Locate the cell with the specified text and output its [X, Y] center coordinate. 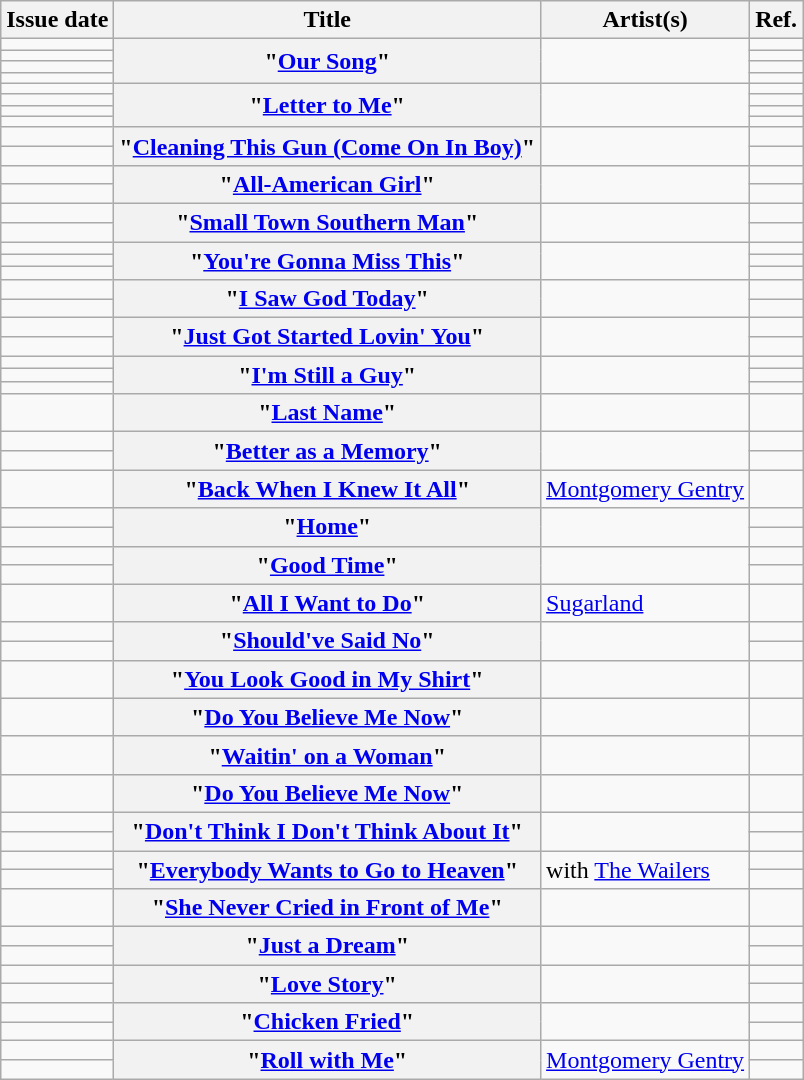
"Love Story" [328, 984]
"Waitin' on a Woman" [328, 755]
with The Wailers [646, 869]
Title [328, 20]
"Small Town Southern Man" [328, 222]
"Good Time" [328, 565]
"Our Song" [328, 61]
Issue date [58, 20]
"I'm Still a Guy" [328, 375]
"Just a Dream" [328, 946]
"All I Want to Do" [328, 603]
"Don't Think I Don't Think About It" [328, 831]
Artist(s) [646, 20]
"Cleaning This Gun (Come On In Boy)" [328, 146]
"Everybody Wants to Go to Heaven" [328, 869]
"You Look Good in My Shirt" [328, 679]
"Letter to Me" [328, 105]
"She Never Cried in Front of Me" [328, 908]
"Last Name" [328, 413]
"Better as a Memory" [328, 451]
"Home" [328, 527]
"Just Got Started Lovin' You" [328, 337]
"You're Gonna Miss This" [328, 261]
"Should've Said No" [328, 641]
"Roll with Me" [328, 1060]
"Chicken Fried" [328, 1022]
"Back When I Knew It All" [328, 489]
"All-American Girl" [328, 184]
Sugarland [646, 603]
Ref. [776, 20]
"I Saw God Today" [328, 299]
